Find where the given text appears and provide that cell's center as (x, y) coordinate. 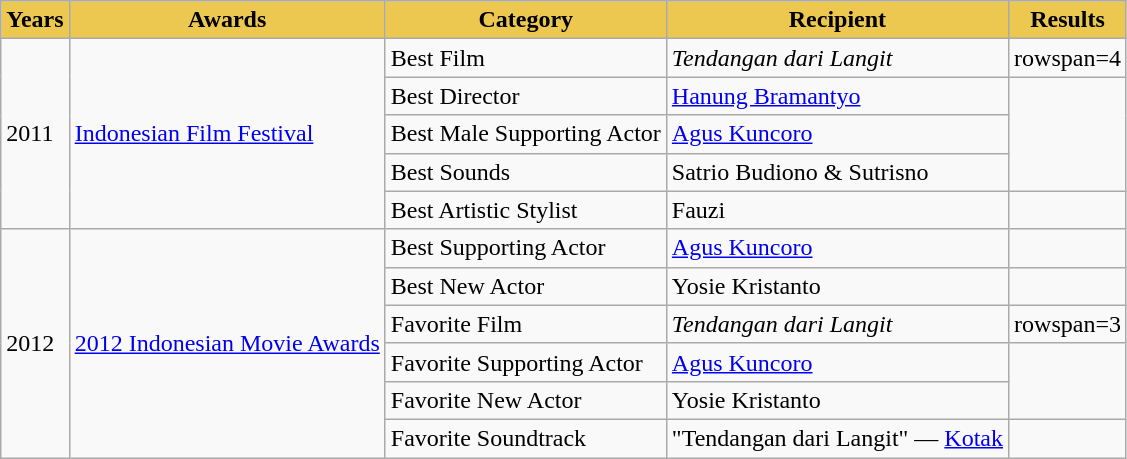
Category (526, 20)
Best Film (526, 58)
Recipient (837, 20)
2012 (35, 343)
rowspan=4 (1068, 58)
Results (1068, 20)
Favorite Film (526, 324)
Fauzi (837, 210)
2012 Indonesian Movie Awards (227, 343)
Best Sounds (526, 172)
Years (35, 20)
rowspan=3 (1068, 324)
Favorite Supporting Actor (526, 362)
Best New Actor (526, 286)
Awards (227, 20)
Indonesian Film Festival (227, 134)
Best Male Supporting Actor (526, 134)
Best Director (526, 96)
Favorite New Actor (526, 400)
Satrio Budiono & Sutrisno (837, 172)
Favorite Soundtrack (526, 438)
2011 (35, 134)
Hanung Bramantyo (837, 96)
"Tendangan dari Langit" — Kotak (837, 438)
Best Artistic Stylist (526, 210)
Best Supporting Actor (526, 248)
